Provide the [x, y] coordinate of the cell's center where the given text is located.  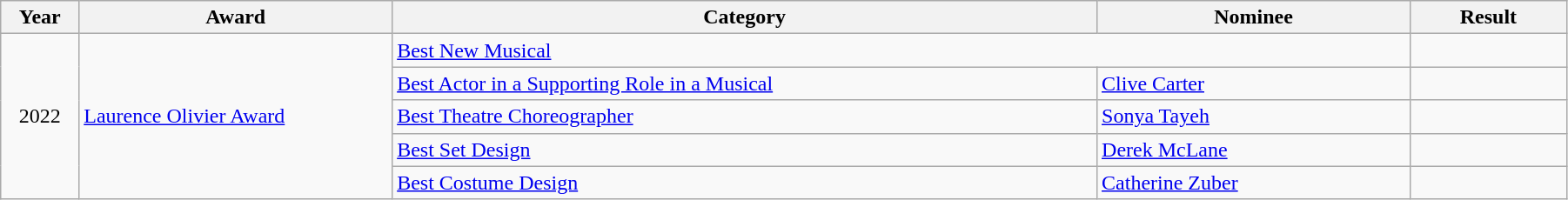
Best Costume Design [745, 183]
Category [745, 17]
Laurence Olivier Award [236, 117]
Nominee [1254, 17]
Clive Carter [1254, 83]
Award [236, 17]
2022 [40, 117]
Result [1488, 17]
Catherine Zuber [1254, 183]
Best New Musical [901, 50]
Best Set Design [745, 150]
Sonya Tayeh [1254, 117]
Derek McLane [1254, 150]
Year [40, 17]
Best Actor in a Supporting Role in a Musical [745, 83]
Best Theatre Choreographer [745, 117]
